Identify which cell holds the provided text, then report its (x, y) central coordinate. 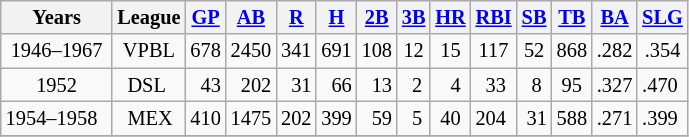
MEX (148, 118)
2450 (251, 51)
.327 (614, 85)
League (148, 17)
.399 (662, 118)
8 (534, 85)
HR (450, 17)
.354 (662, 51)
678 (205, 51)
66 (336, 85)
SB (534, 17)
868 (572, 51)
691 (336, 51)
12 (414, 51)
95 (572, 85)
VPBL (148, 51)
RBI (494, 17)
.282 (614, 51)
15 (450, 51)
108 (377, 51)
AB (251, 17)
4 (450, 85)
52 (534, 51)
.271 (614, 118)
410 (205, 118)
43 (205, 85)
3B (414, 17)
Years (57, 17)
1952 (57, 85)
5 (414, 118)
13 (377, 85)
117 (494, 51)
399 (336, 118)
204 (494, 118)
.470 (662, 85)
2B (377, 17)
BA (614, 17)
40 (450, 118)
SLG (662, 17)
TB (572, 17)
1475 (251, 118)
33 (494, 85)
R (296, 17)
H (336, 17)
2 (414, 85)
341 (296, 51)
1946–1967 (57, 51)
588 (572, 118)
59 (377, 118)
1954–1958 (57, 118)
DSL (148, 85)
GP (205, 17)
